Scan for the cell matching the given text and deliver its [X, Y] coordinate at center. 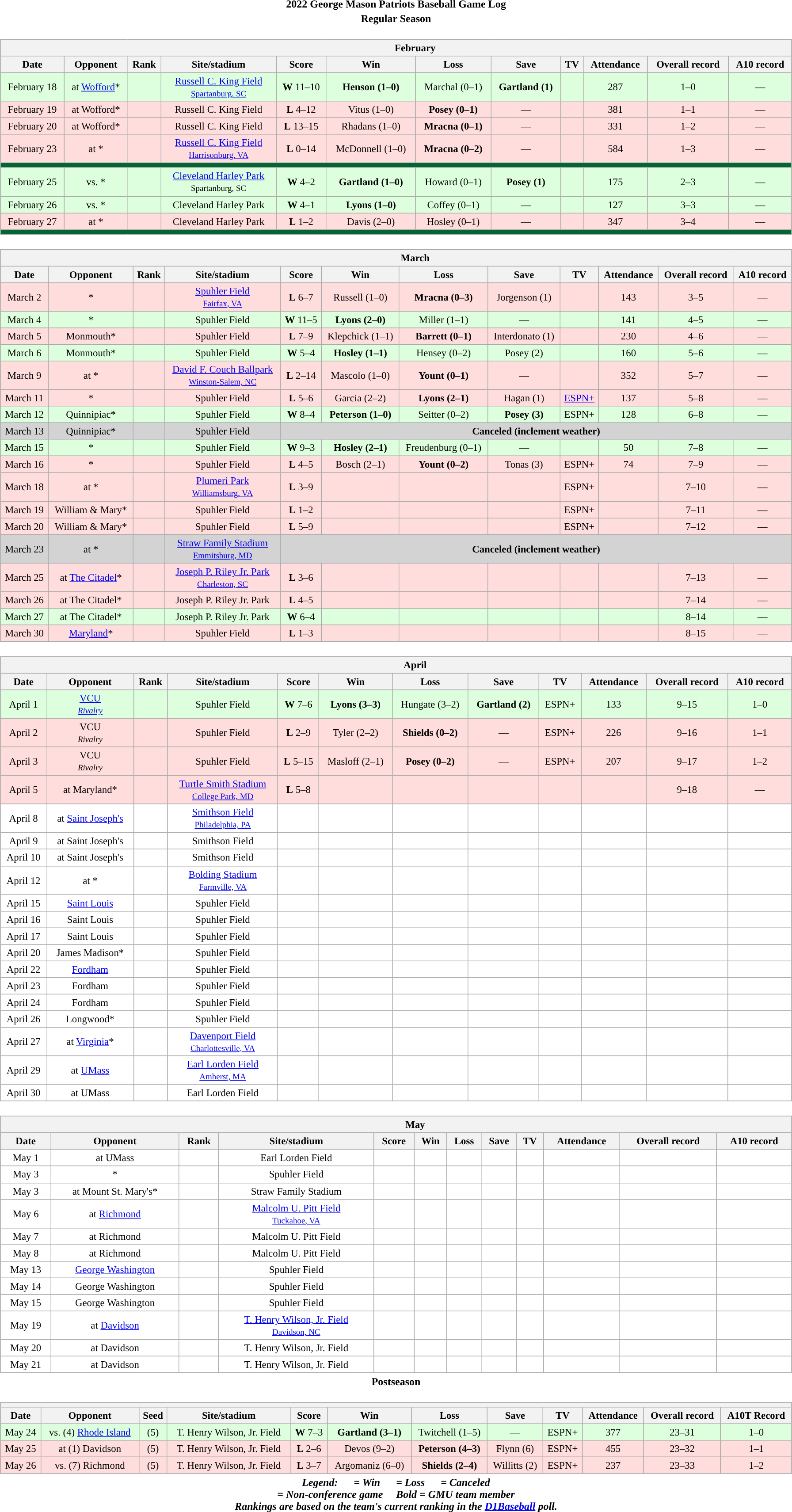
50 [628, 448]
vs. (4) Rhode Island [90, 1432]
May 25 [21, 1449]
April 20 [24, 952]
L 5–15 [299, 761]
Russell C. King FieldSpartanburg, SC [219, 87]
February 19 [33, 110]
Posey (3) [524, 415]
March 12 [25, 415]
137 [628, 398]
at (1) Davidson [90, 1449]
March 2 [25, 297]
Howard (0–1) [453, 182]
Mascolo (1–0) [360, 376]
127 [615, 205]
Twitchell (1–5) [449, 1432]
April 29 [24, 1070]
W 8–4 [301, 415]
March 5 [25, 336]
W 7–3 [308, 1432]
Plumeri ParkWilliamsburg, VA [223, 487]
8–14 [696, 617]
Vitus (1–0) [371, 110]
Posey (0–2) [430, 761]
May 1 [26, 1158]
at Virginia* [90, 1041]
3–5 [696, 297]
May 24 [21, 1432]
207 [613, 761]
7–14 [696, 600]
May 8 [26, 1253]
March 15 [25, 448]
March 4 [25, 320]
April 27 [24, 1041]
February 26 [33, 205]
74 [628, 465]
455 [613, 1449]
Davis (2–0) [371, 221]
L 5–8 [299, 790]
381 [615, 110]
Gartland (3–1) [369, 1432]
May 7 [26, 1236]
3–3 [688, 205]
April 1 [24, 705]
April 15 [24, 903]
Barrett (0–1) [444, 336]
Longwood* [90, 1019]
L 1–3 [301, 633]
377 [613, 1432]
March [396, 258]
W 11–5 [301, 320]
May [396, 1125]
Jorgenson (1) [524, 297]
March 27 [25, 617]
Lyons (2–0) [360, 320]
May 13 [26, 1269]
April 24 [24, 1002]
5–7 [696, 376]
9–16 [687, 733]
L 2–6 [308, 1449]
L 2–9 [299, 733]
2–3 [688, 182]
May 20 [26, 1348]
David F. Couch BallparkWinston-Salem, NC [223, 376]
April 10 [24, 857]
W 11–10 [301, 87]
160 [628, 353]
February 25 [33, 182]
L 3–6 [301, 577]
133 [613, 705]
L 0–14 [301, 149]
April 16 [24, 919]
February 20 [33, 126]
April 17 [24, 936]
L 5–6 [301, 398]
Earl Lorden FieldAmherst, MA [223, 1070]
Tonas (3) [524, 465]
23–33 [682, 1466]
7–12 [696, 526]
Russell C. King FieldHarrisonburg, VA [219, 149]
Mracna (0–3) [444, 297]
7–11 [696, 510]
L 3–9 [301, 487]
Peterson (1–0) [360, 415]
Cleveland Harley ParkSpartanburg, SC [219, 182]
Hosley (2–1) [360, 448]
February 23 [33, 149]
March 25 [25, 577]
L 3–7 [308, 1466]
May 6 [26, 1214]
Bosch (2–1) [360, 465]
April 30 [24, 1093]
Turtle Smith StadiumCollege Park, MD [223, 790]
April 2 [24, 733]
Seitter (0–2) [444, 415]
Lyons (1–0) [371, 205]
Miller (1–1) [444, 320]
Lyons (2–1) [444, 398]
9–18 [687, 790]
W 9–3 [301, 448]
Joseph P. Riley Jr. ParkCharleston, SC [223, 577]
4–6 [696, 336]
230 [628, 336]
May 14 [26, 1286]
23–31 [682, 1432]
7–10 [696, 487]
8–15 [696, 633]
331 [615, 126]
March 6 [25, 353]
Smithson FieldPhiladelphia, PA [223, 819]
5–8 [696, 398]
Marchal (0–1) [453, 87]
Hagan (1) [524, 398]
Flynn (6) [515, 1449]
James Madison* [90, 952]
Lyons (3–3) [356, 705]
March 23 [25, 549]
Garcia (2–2) [360, 398]
Klepchick (1–1) [360, 336]
April 9 [24, 841]
128 [628, 415]
Spuhler FieldFairfax, VA [223, 297]
April 3 [24, 761]
237 [613, 1466]
Hensey (0–2) [444, 353]
February 18 [33, 87]
May 19 [26, 1325]
April 22 [24, 969]
Straw Family StadiumEmmitsburg, MD [223, 549]
Seed [153, 1416]
Coffey (0–1) [453, 205]
W 4–2 [301, 182]
Interdonato (1) [524, 336]
W 5–4 [301, 353]
143 [628, 297]
March 18 [25, 487]
April 26 [24, 1019]
T. Henry Wilson, Jr. FieldDavidson, NC [296, 1325]
Rhadans (1–0) [371, 126]
7–8 [696, 448]
Henson (1–0) [371, 87]
7–9 [696, 465]
Posey (1) [526, 182]
9–15 [687, 705]
April [396, 665]
L 5–9 [301, 526]
347 [615, 221]
W 4–1 [301, 205]
April 12 [24, 880]
W 7–6 [299, 705]
March 30 [25, 633]
3–4 [688, 221]
at Maryland* [90, 790]
287 [615, 87]
March 20 [25, 526]
Tyler (2–2) [356, 733]
February 27 [33, 221]
Mracna (0–1) [453, 126]
April 23 [24, 986]
March 11 [25, 398]
Shields (0–2) [430, 733]
Posey (2) [524, 353]
May 26 [21, 1466]
Maryland* [91, 633]
Gartland (1) [526, 87]
McDonnell (1–0) [371, 149]
4–5 [696, 320]
Willitts (2) [515, 1466]
at Mount St. Mary's* [115, 1191]
Davenport FieldCharlottesville, VA [223, 1041]
May 15 [26, 1303]
Yount (0–2) [444, 465]
March 26 [25, 600]
Malcolm U. Pitt FieldTuckahoe, VA [296, 1214]
Straw Family Stadium [296, 1191]
23–32 [682, 1449]
Posey (0–1) [453, 110]
March 16 [25, 465]
February [396, 48]
Gartland (1–0) [371, 182]
9–17 [687, 761]
Bolding StadiumFarmville, VA [223, 880]
Hosley (1–1) [360, 353]
Masloff (2–1) [356, 761]
226 [613, 733]
L 2–14 [301, 376]
Yount (0–1) [444, 376]
Hungate (3–2) [430, 705]
Peterson (4–3) [449, 1449]
175 [615, 182]
7–13 [696, 577]
Devos (9–2) [369, 1449]
March 19 [25, 510]
L 7–9 [301, 336]
April 5 [24, 790]
5–6 [696, 353]
Gartland (2) [503, 705]
Shields (2–4) [449, 1466]
Argomaniz (6–0) [369, 1466]
A10T Record [756, 1416]
Russell (1–0) [360, 297]
1–3 [688, 149]
L 4–12 [301, 110]
141 [628, 320]
March 9 [25, 376]
Hosley (0–1) [453, 221]
vs. (7) Richmond [90, 1466]
March 13 [25, 431]
Freudenburg (0–1) [444, 448]
April 8 [24, 819]
L 13–15 [301, 126]
W 6–4 [301, 617]
May 21 [26, 1364]
L 6–7 [301, 297]
Mracna (0–2) [453, 149]
6–8 [696, 415]
584 [615, 149]
352 [628, 376]
